Find where the given text appears and provide that cell's center as [X, Y] coordinate. 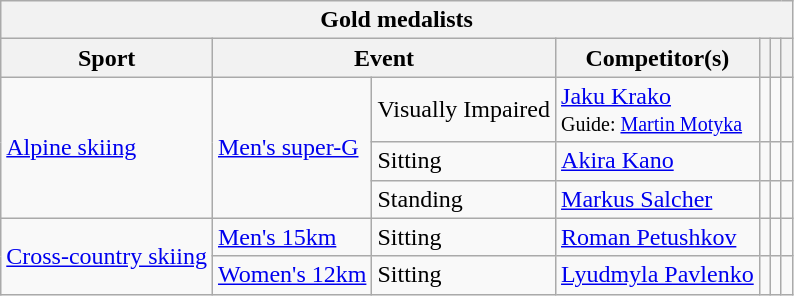
Competitor(s) [658, 58]
Standing [464, 199]
Jaku KrakoGuide: Martin Motyka [658, 110]
Markus Salcher [658, 199]
Sport [107, 58]
Women's 12km [292, 275]
Roman Petushkov [658, 237]
Men's 15km [292, 237]
Men's super-G [292, 148]
Akira Kano [658, 161]
Visually Impaired [464, 110]
Lyudmyla Pavlenko [658, 275]
Event [384, 58]
Gold medalists [397, 20]
Cross-country skiing [107, 256]
Alpine skiing [107, 148]
